Determine the [X, Y] coordinate at the center of the cell enclosing the given text.  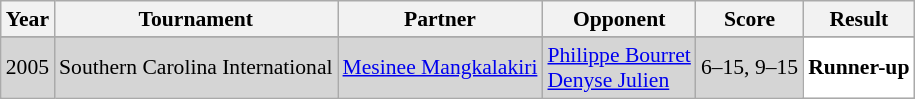
Mesinee Mangkalakiri [440, 68]
6–15, 9–15 [750, 68]
2005 [28, 68]
Philippe Bourret Denyse Julien [618, 68]
Result [858, 19]
Opponent [618, 19]
Tournament [196, 19]
Score [750, 19]
Southern Carolina International [196, 68]
Runner-up [858, 68]
Year [28, 19]
Partner [440, 19]
